Locate the cell with the specified text and output its [X, Y] center coordinate. 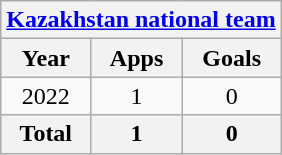
Kazakhstan national team [141, 20]
Total [46, 134]
2022 [46, 96]
Apps [136, 58]
Year [46, 58]
Goals [232, 58]
